Output the [X, Y] coordinate of the center of the cell containing the given text.  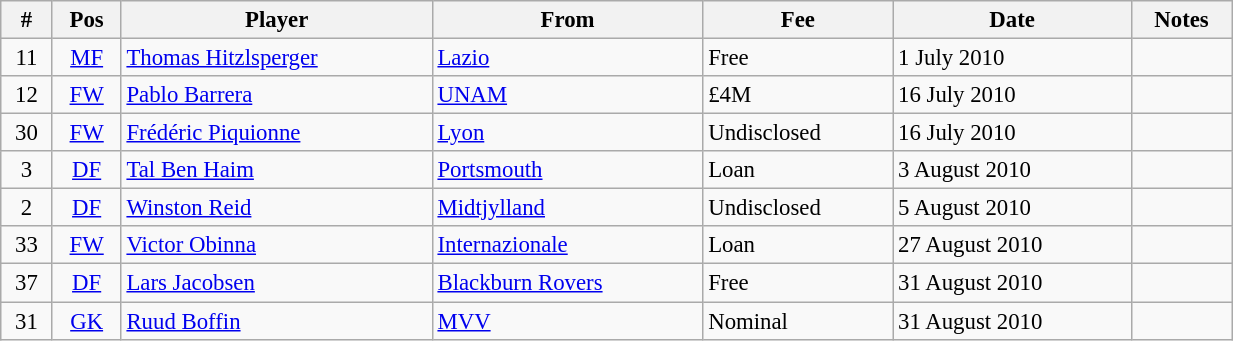
Thomas Hitzlsperger [276, 58]
UNAM [568, 95]
MF [86, 58]
# [26, 20]
Victor Obinna [276, 245]
Frédéric Piquionne [276, 133]
Notes [1181, 20]
Lyon [568, 133]
MVV [568, 321]
Player [276, 20]
GK [86, 321]
33 [26, 245]
2 [26, 208]
Ruud Boffin [276, 321]
Pablo Barrera [276, 95]
1 July 2010 [1012, 58]
Date [1012, 20]
12 [26, 95]
Midtjylland [568, 208]
Portsmouth [568, 170]
5 August 2010 [1012, 208]
30 [26, 133]
31 [26, 321]
Lazio [568, 58]
3 August 2010 [1012, 170]
Nominal [798, 321]
27 August 2010 [1012, 245]
3 [26, 170]
From [568, 20]
Tal Ben Haim [276, 170]
Lars Jacobsen [276, 283]
Fee [798, 20]
11 [26, 58]
Pos [86, 20]
Blackburn Rovers [568, 283]
37 [26, 283]
Internazionale [568, 245]
Winston Reid [276, 208]
£4M [798, 95]
